Determine the (X, Y) coordinate at the center of the cell enclosing the given text.  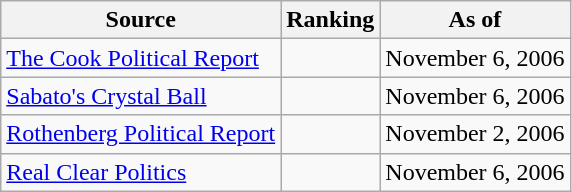
Real Clear Politics (141, 172)
November 2, 2006 (475, 134)
Source (141, 20)
The Cook Political Report (141, 58)
Ranking (330, 20)
Sabato's Crystal Ball (141, 96)
Rothenberg Political Report (141, 134)
As of (475, 20)
